Output the [x, y] coordinate of the center of the cell containing the given text.  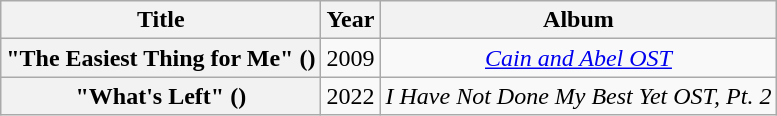
2022 [350, 96]
I Have Not Done My Best Yet OST, Pt. 2 [578, 96]
Title [161, 20]
"The Easiest Thing for Me" () [161, 58]
"What's Left" () [161, 96]
2009 [350, 58]
Cain and Abel OST [578, 58]
Year [350, 20]
Album [578, 20]
